Extract the (x, y) coordinate from the center of the cell holding the provided text.  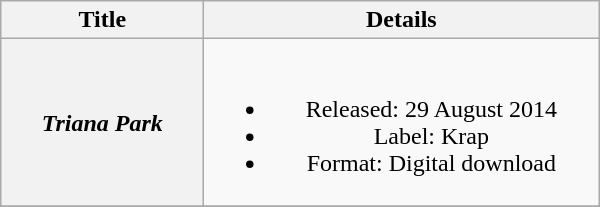
Details (402, 20)
Title (102, 20)
Released: 29 August 2014Label: KrapFormat: Digital download (402, 122)
Triana Park (102, 122)
